Return [x, y] of the center of cell containing provided text 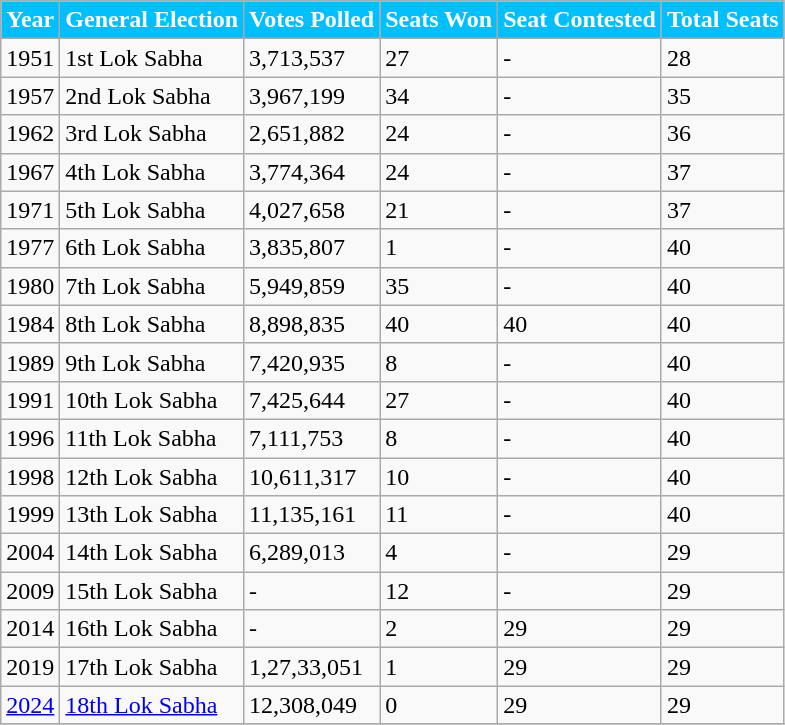
14th Lok Sabha [152, 553]
7th Lok Sabha [152, 286]
17th Lok Sabha [152, 667]
2009 [30, 591]
8th Lok Sabha [152, 324]
1971 [30, 210]
7,111,753 [312, 438]
3,835,807 [312, 248]
11th Lok Sabha [152, 438]
1980 [30, 286]
1984 [30, 324]
Seats Won [439, 20]
4 [439, 553]
9th Lok Sabha [152, 362]
2 [439, 629]
1962 [30, 134]
4th Lok Sabha [152, 172]
Seat Contested [580, 20]
13th Lok Sabha [152, 515]
1999 [30, 515]
7,420,935 [312, 362]
7,425,644 [312, 400]
4,027,658 [312, 210]
11,135,161 [312, 515]
12 [439, 591]
11 [439, 515]
8,898,835 [312, 324]
16th Lok Sabha [152, 629]
18th Lok Sabha [152, 705]
10,611,317 [312, 477]
1st Lok Sabha [152, 58]
1989 [30, 362]
2019 [30, 667]
2,651,882 [312, 134]
2024 [30, 705]
10 [439, 477]
5,949,859 [312, 286]
21 [439, 210]
1967 [30, 172]
Total Seats [722, 20]
3,967,199 [312, 96]
3,774,364 [312, 172]
General Election [152, 20]
6th Lok Sabha [152, 248]
6,289,013 [312, 553]
1977 [30, 248]
5th Lok Sabha [152, 210]
1996 [30, 438]
1957 [30, 96]
12,308,049 [312, 705]
28 [722, 58]
Year [30, 20]
15th Lok Sabha [152, 591]
Votes Polled [312, 20]
1991 [30, 400]
2nd Lok Sabha [152, 96]
12th Lok Sabha [152, 477]
1951 [30, 58]
0 [439, 705]
36 [722, 134]
34 [439, 96]
2014 [30, 629]
2004 [30, 553]
10th Lok Sabha [152, 400]
1998 [30, 477]
1,27,33,051 [312, 667]
3,713,537 [312, 58]
3rd Lok Sabha [152, 134]
